From the cell containing the given text, extract its center point as (x, y) coordinate. 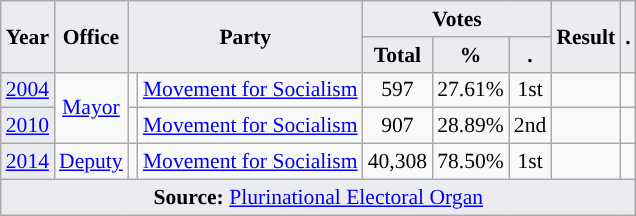
Total (398, 55)
597 (398, 90)
Office (91, 36)
907 (398, 126)
2004 (28, 90)
40,308 (398, 162)
Result (586, 36)
Party (246, 36)
78.50% (470, 162)
2010 (28, 126)
27.61% (470, 90)
2014 (28, 162)
Votes (458, 19)
% (470, 55)
28.89% (470, 126)
Source: Plurinational Electoral Organ (318, 197)
Year (28, 36)
Mayor (91, 108)
2nd (530, 126)
Deputy (91, 162)
